For the text-containing cell, return its midpoint in [x, y] coordinate format. 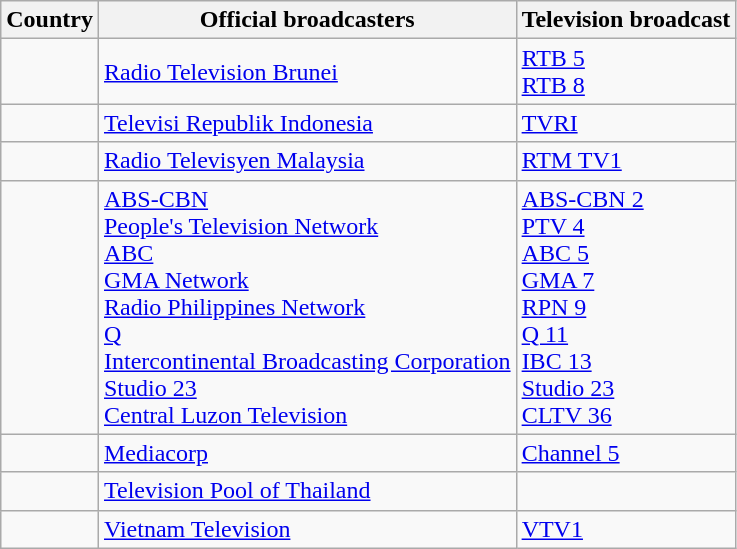
Vietnam Television [307, 529]
RTB 5 RTB 8 [626, 72]
Television Pool of Thailand [307, 491]
ABS-CBN 2 PTV 4 ABC 5 GMA 7 RPN 9 Q 11 IBC 13 Studio 23CLTV 36 [626, 307]
Televisi Republik Indonesia [307, 123]
Country [50, 20]
VTV1 [626, 529]
TVRI [626, 123]
Official broadcasters [307, 20]
Radio Televisyen Malaysia [307, 161]
Radio Television Brunei [307, 72]
RTM TV1 [626, 161]
Television broadcast [626, 20]
Channel 5 [626, 453]
Mediacorp [307, 453]
